Output the (X, Y) coordinate of the center of the cell containing the given text.  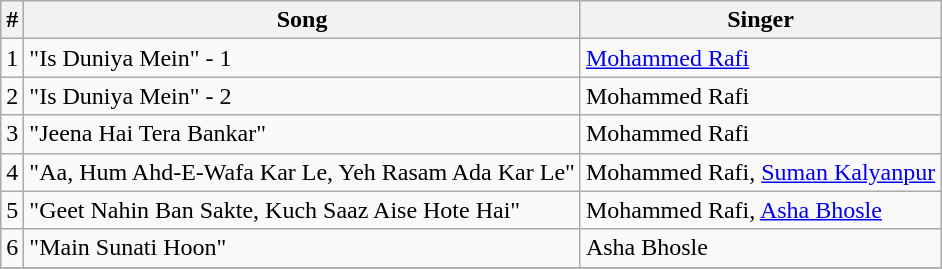
1 (12, 58)
3 (12, 134)
"Geet Nahin Ban Sakte, Kuch Saaz Aise Hote Hai" (302, 210)
Mohammed Rafi, Asha Bhosle (760, 210)
Singer (760, 20)
2 (12, 96)
# (12, 20)
Mohammed Rafi, Suman Kalyanpur (760, 172)
Song (302, 20)
"Is Duniya Mein" - 2 (302, 96)
"Is Duniya Mein" - 1 (302, 58)
6 (12, 248)
4 (12, 172)
"Jeena Hai Tera Bankar" (302, 134)
"Aa, Hum Ahd-E-Wafa Kar Le, Yeh Rasam Ada Kar Le" (302, 172)
Asha Bhosle (760, 248)
5 (12, 210)
"Main Sunati Hoon" (302, 248)
